Find where the given text appears and provide that cell's center as [x, y] coordinate. 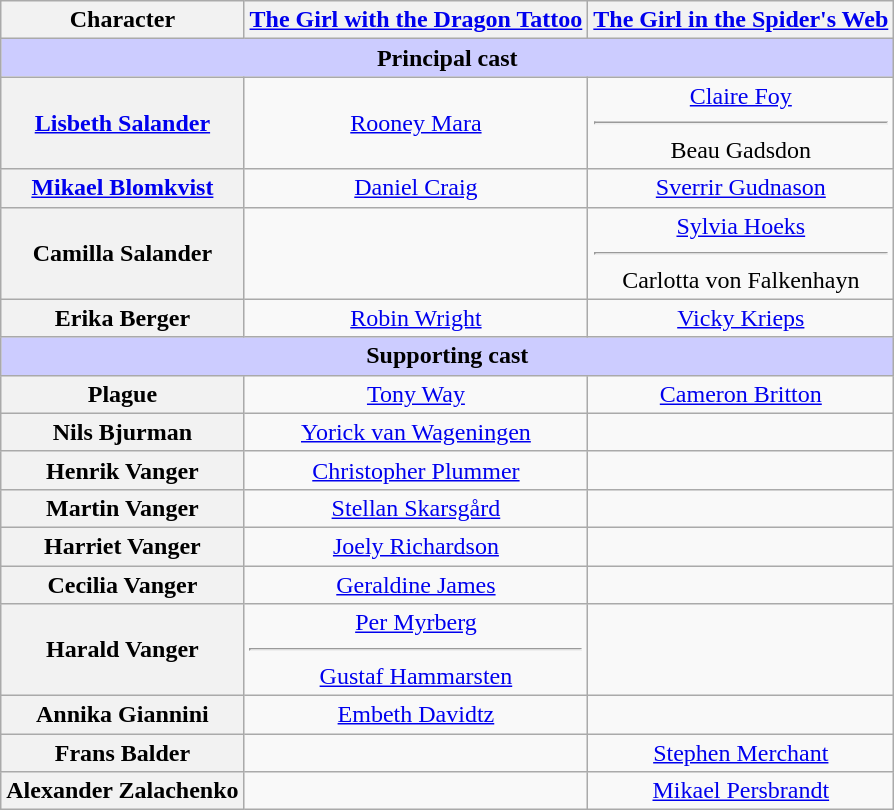
Cameron Britton [741, 394]
Per Myrberg Gustaf Hammarsten [416, 650]
Nils Bjurman [122, 432]
Plague [122, 394]
Robin Wright [416, 318]
Tony Way [416, 394]
Cecilia Vanger [122, 585]
Joely Richardson [416, 546]
Camilla Salander [122, 253]
Mikael Persbrandt [741, 791]
The Girl in the Spider's Web [741, 20]
Mikael Blomkvist [122, 188]
Harald Vanger [122, 650]
Annika Giannini [122, 715]
Rooney Mara [416, 123]
Erika Berger [122, 318]
Sverrir Gudnason [741, 188]
Stephen Merchant [741, 753]
Christopher Plummer [416, 470]
Principal cast [448, 58]
Harriet Vanger [122, 546]
Frans Balder [122, 753]
Sylvia Hoeks Carlotta von Falkenhayn [741, 253]
Claire Foy Beau Gadsdon [741, 123]
Daniel Craig [416, 188]
Henrik Vanger [122, 470]
Martin Vanger [122, 508]
Stellan Skarsgård [416, 508]
Character [122, 20]
Supporting cast [448, 356]
Vicky Krieps [741, 318]
Embeth Davidtz [416, 715]
Lisbeth Salander [122, 123]
Geraldine James [416, 585]
Alexander Zalachenko [122, 791]
The Girl with the Dragon Tattoo [416, 20]
Yorick van Wageningen [416, 432]
